Extract the (X, Y) coordinate from the center of the cell holding the provided text.  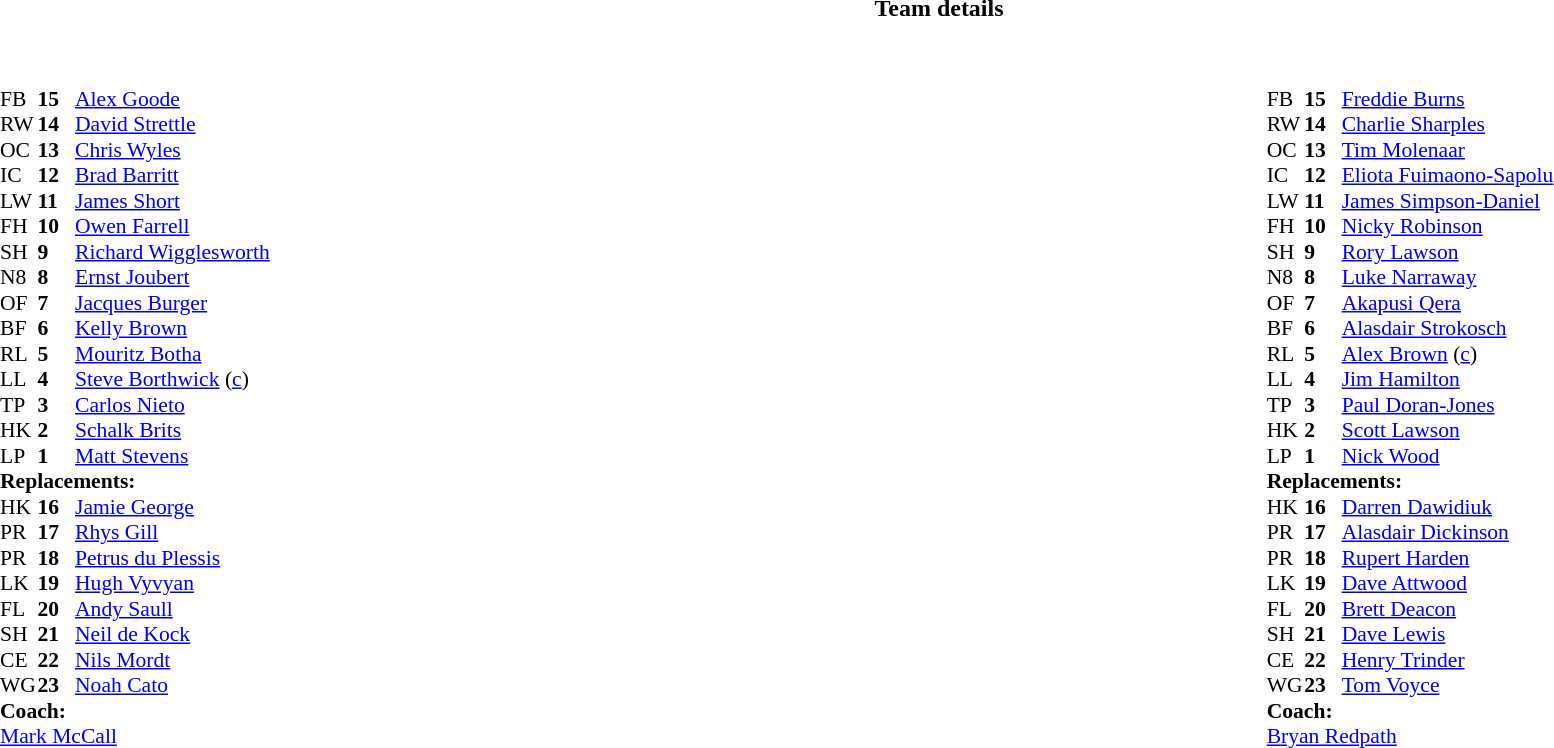
Brett Deacon (1448, 609)
Paul Doran-Jones (1448, 405)
James Simpson-Daniel (1448, 201)
Rhys Gill (172, 533)
Carlos Nieto (172, 405)
Hugh Vyvyan (172, 583)
David Strettle (172, 125)
Jim Hamilton (1448, 379)
Schalk Brits (172, 431)
Owen Farrell (172, 227)
Petrus du Plessis (172, 558)
Alex Goode (172, 99)
James Short (172, 201)
Dave Attwood (1448, 583)
Steve Borthwick (c) (172, 379)
Tom Voyce (1448, 685)
Noah Cato (172, 685)
Scott Lawson (1448, 431)
Neil de Kock (172, 635)
Luke Narraway (1448, 277)
Akapusi Qera (1448, 303)
Eliota Fuimaono-Sapolu (1448, 175)
Freddie Burns (1448, 99)
Brad Barritt (172, 175)
Jacques Burger (172, 303)
Dave Lewis (1448, 635)
Alasdair Strokosch (1448, 329)
Henry Trinder (1448, 660)
Rupert Harden (1448, 558)
Chris Wyles (172, 150)
Andy Saull (172, 609)
Tim Molenaar (1448, 150)
Alasdair Dickinson (1448, 533)
Matt Stevens (172, 456)
Rory Lawson (1448, 252)
Alex Brown (c) (1448, 354)
Charlie Sharples (1448, 125)
Ernst Joubert (172, 277)
Darren Dawidiuk (1448, 507)
Richard Wigglesworth (172, 252)
Mouritz Botha (172, 354)
Jamie George (172, 507)
Kelly Brown (172, 329)
Nicky Robinson (1448, 227)
Nick Wood (1448, 456)
Nils Mordt (172, 660)
